Output the [X, Y] coordinate of the center of the cell containing the given text.  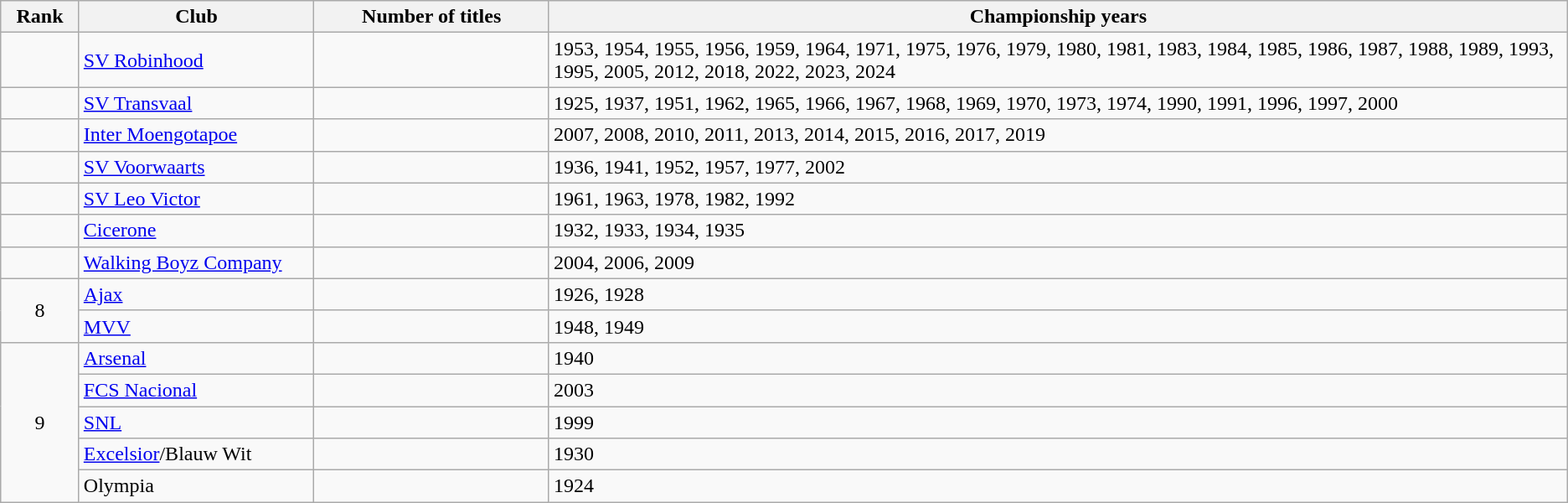
1940 [1058, 358]
Rank [40, 17]
2004, 2006, 2009 [1058, 262]
Olympia [196, 486]
SV Robinhood [196, 60]
Inter Moengotapoe [196, 135]
1936, 1941, 1952, 1957, 1977, 2002 [1058, 167]
1961, 1963, 1978, 1982, 1992 [1058, 199]
SNL [196, 422]
FCS Nacional [196, 390]
2003 [1058, 390]
1930 [1058, 454]
9 [40, 422]
Number of titles [432, 17]
SV Voorwaarts [196, 167]
8 [40, 310]
Cicerone [196, 231]
1924 [1058, 486]
Championship years [1058, 17]
1948, 1949 [1058, 326]
1999 [1058, 422]
1932, 1933, 1934, 1935 [1058, 231]
1925, 1937, 1951, 1962, 1965, 1966, 1967, 1968, 1969, 1970, 1973, 1974, 1990, 1991, 1996, 1997, 2000 [1058, 103]
Arsenal [196, 358]
SV Transvaal [196, 103]
Walking Boyz Company [196, 262]
Ajax [196, 294]
Excelsior/Blauw Wit [196, 454]
1926, 1928 [1058, 294]
Club [196, 17]
SV Leo Victor [196, 199]
MVV [196, 326]
2007, 2008, 2010, 2011, 2013, 2014, 2015, 2016, 2017, 2019 [1058, 135]
